Find where the given text appears and provide that cell's center as [X, Y] coordinate. 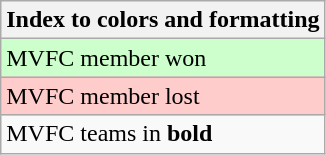
Index to colors and formatting [163, 20]
MVFC member won [163, 58]
MVFC teams in bold [163, 134]
MVFC member lost [163, 96]
